For the text-containing cell, return its midpoint in (x, y) coordinate format. 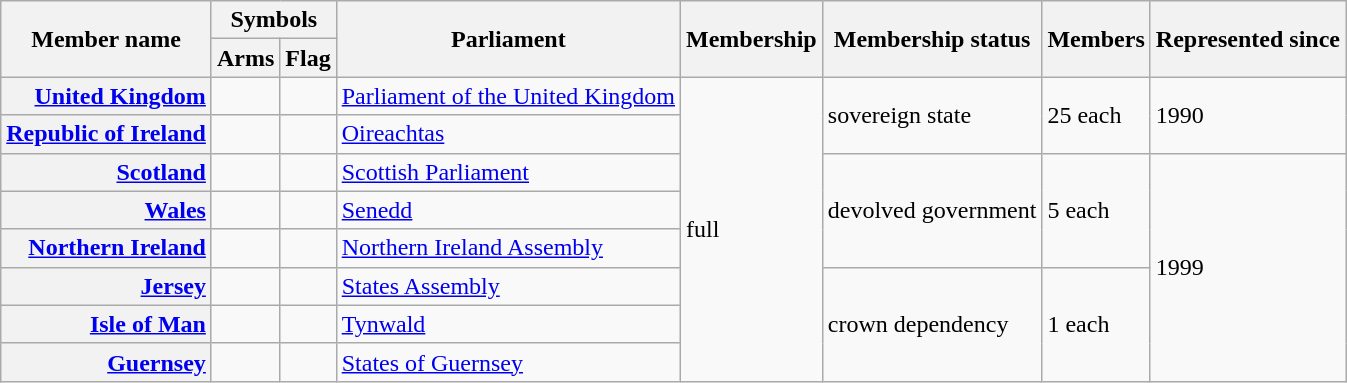
Northern Ireland (106, 248)
Senedd (508, 210)
25 each (1096, 115)
Isle of Man (106, 324)
Scottish Parliament (508, 172)
devolved government (932, 210)
States Assembly (508, 286)
5 each (1096, 210)
1 each (1096, 324)
Parliament of the United Kingdom (508, 96)
full (752, 229)
Arms (245, 58)
Oireachtas (508, 134)
Membership status (932, 39)
Jersey (106, 286)
Northern Ireland Assembly (508, 248)
crown dependency (932, 324)
Wales (106, 210)
Tynwald (508, 324)
Members (1096, 39)
States of Guernsey (508, 362)
Symbols (274, 20)
United Kingdom (106, 96)
Parliament (508, 39)
1990 (1248, 115)
Flag (308, 58)
Scotland (106, 172)
Guernsey (106, 362)
Represented since (1248, 39)
Membership (752, 39)
Republic of Ireland (106, 134)
sovereign state (932, 115)
1999 (1248, 267)
Member name (106, 39)
